Return (x, y) of the center of cell containing provided text 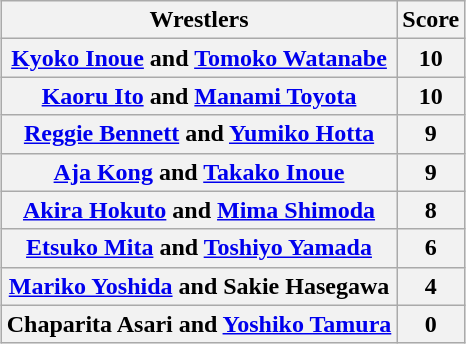
Kaoru Ito and Manami Toyota (199, 96)
Score (431, 20)
0 (431, 324)
Etsuko Mita and Toshiyo Yamada (199, 248)
8 (431, 210)
Kyoko Inoue and Tomoko Watanabe (199, 58)
Chaparita Asari and Yoshiko Tamura (199, 324)
6 (431, 248)
Wrestlers (199, 20)
Reggie Bennett and Yumiko Hotta (199, 134)
Mariko Yoshida and Sakie Hasegawa (199, 286)
Aja Kong and Takako Inoue (199, 172)
4 (431, 286)
Akira Hokuto and Mima Shimoda (199, 210)
